Find where the given text appears and provide that cell's center as (x, y) coordinate. 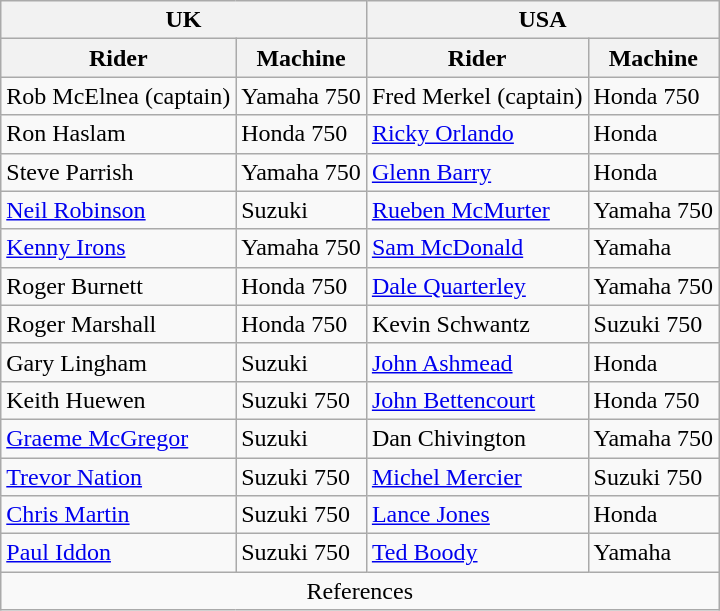
Rob McElnea (captain) (118, 96)
Glenn Barry (477, 172)
Sam McDonald (477, 248)
Dale Quarterley (477, 286)
Steve Parrish (118, 172)
UK (184, 20)
Chris Martin (118, 515)
Keith Huewen (118, 400)
Michel Mercier (477, 477)
Gary Lingham (118, 362)
John Ashmead (477, 362)
Roger Burnett (118, 286)
USA (542, 20)
Paul Iddon (118, 553)
Graeme McGregor (118, 438)
Fred Merkel (captain) (477, 96)
Rueben McMurter (477, 210)
References (360, 591)
Neil Robinson (118, 210)
Kevin Schwantz (477, 324)
Dan Chivington (477, 438)
Ricky Orlando (477, 134)
Trevor Nation (118, 477)
Ted Boody (477, 553)
Kenny Irons (118, 248)
Roger Marshall (118, 324)
John Bettencourt (477, 400)
Ron Haslam (118, 134)
Lance Jones (477, 515)
